Detect which cell encompasses the target text, then output its (X, Y) center coordinate. 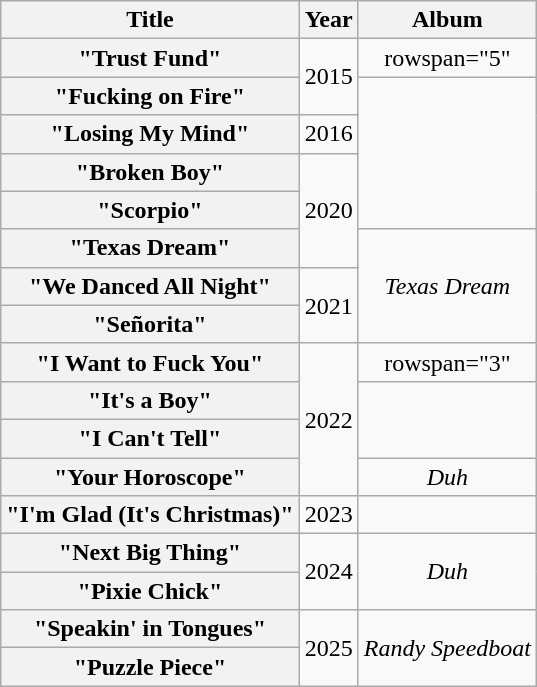
2024 (328, 572)
"Fucking on Fire" (150, 96)
"Señorita" (150, 324)
Album (447, 20)
"Texas Dream" (150, 248)
2021 (328, 305)
2025 (328, 648)
Texas Dream (447, 286)
"I'm Glad (It's Christmas)" (150, 515)
rowspan="3" (447, 362)
2016 (328, 134)
rowspan="5" (447, 58)
Year (328, 20)
2022 (328, 419)
"Puzzle Piece" (150, 667)
"Your Horoscope" (150, 477)
"We Danced All Night" (150, 286)
"Trust Fund" (150, 58)
"Pixie Chick" (150, 591)
"I Want to Fuck You" (150, 362)
Title (150, 20)
"Losing My Mind" (150, 134)
"Broken Boy" (150, 172)
"It's a Boy" (150, 400)
"Next Big Thing" (150, 553)
2015 (328, 77)
"I Can't Tell" (150, 438)
Randy Speedboat (447, 648)
"Speakin' in Tongues" (150, 629)
"Scorpio" (150, 210)
2020 (328, 210)
2023 (328, 515)
